From the cell containing the given text, extract its center point as (x, y) coordinate. 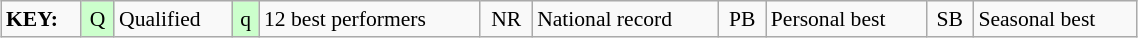
NR (506, 19)
National record (626, 19)
Personal best (846, 19)
SB (950, 19)
PB (742, 19)
Seasonal best (1055, 19)
Qualified (173, 19)
q (246, 19)
12 best performers (370, 19)
KEY: (41, 19)
Q (98, 19)
